For the text-containing cell, return its midpoint in (X, Y) coordinate format. 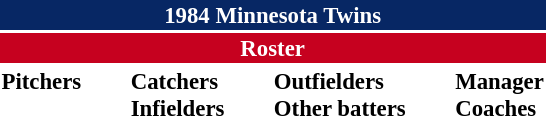
1984 Minnesota Twins (272, 15)
Roster (272, 48)
